Scan for the cell matching the given text and deliver its [x, y] coordinate at center. 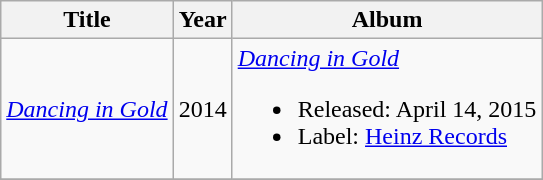
Dancing in Gold [87, 109]
Year [202, 20]
Title [87, 20]
2014 [202, 109]
Dancing in GoldReleased: April 14, 2015Label: Heinz Records [387, 109]
Album [387, 20]
